Return the (X, Y) coordinate for the center point of the cell that contains the specified text.  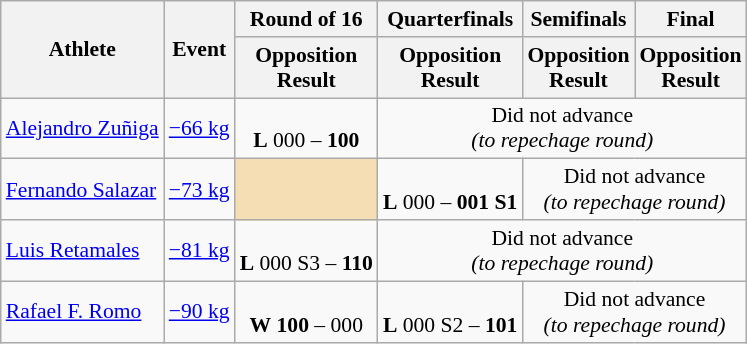
L 000 – 100 (306, 128)
L 000 S2 – 101 (450, 312)
Rafael F. Romo (82, 312)
Final (690, 19)
Event (200, 50)
Quarterfinals (450, 19)
Fernando Salazar (82, 190)
−73 kg (200, 190)
−90 kg (200, 312)
−66 kg (200, 128)
Athlete (82, 50)
−81 kg (200, 250)
Semifinals (578, 19)
Alejandro Zuñiga (82, 128)
W 100 – 000 (306, 312)
Round of 16 (306, 19)
L 000 S3 – 110 (306, 250)
L 000 – 001 S1 (450, 190)
Luis Retamales (82, 250)
